Search for the cell housing the specified text and yield its (x, y) center coordinate. 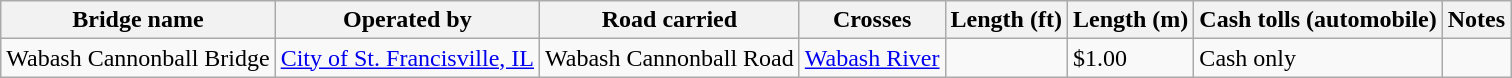
Wabash Cannonball Road (670, 58)
Notes (1476, 20)
Wabash River (872, 58)
Length (ft) (1006, 20)
Wabash Cannonball Bridge (138, 58)
City of St. Francisville, IL (407, 58)
$1.00 (1130, 58)
Road carried (670, 20)
Operated by (407, 20)
Cash tolls (automobile) (1318, 20)
Length (m) (1130, 20)
Crosses (872, 20)
Cash only (1318, 58)
Bridge name (138, 20)
